Pinpoint the cell where the given text exists, returning its (X, Y) midpoint coordinate. 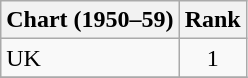
1 (212, 58)
UK (90, 58)
Chart (1950–59) (90, 20)
Rank (212, 20)
